For the text-containing cell, return its midpoint in [x, y] coordinate format. 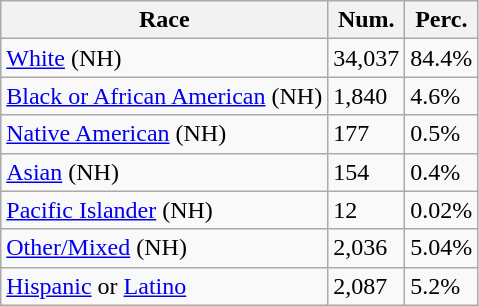
0.5% [442, 134]
0.02% [442, 210]
177 [366, 134]
Asian (NH) [164, 172]
White (NH) [164, 58]
34,037 [366, 58]
12 [366, 210]
Hispanic or Latino [164, 286]
5.04% [442, 248]
Perc. [442, 20]
Num. [366, 20]
5.2% [442, 286]
2,036 [366, 248]
Race [164, 20]
1,840 [366, 96]
154 [366, 172]
4.6% [442, 96]
Pacific Islander (NH) [164, 210]
Native American (NH) [164, 134]
0.4% [442, 172]
84.4% [442, 58]
Black or African American (NH) [164, 96]
Other/Mixed (NH) [164, 248]
2,087 [366, 286]
